Find where the given text appears and provide that cell's center as [x, y] coordinate. 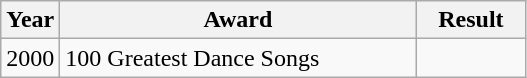
100 Greatest Dance Songs [238, 58]
Year [30, 20]
Result [471, 20]
Award [238, 20]
2000 [30, 58]
